For the text-containing cell, return its midpoint in (x, y) coordinate format. 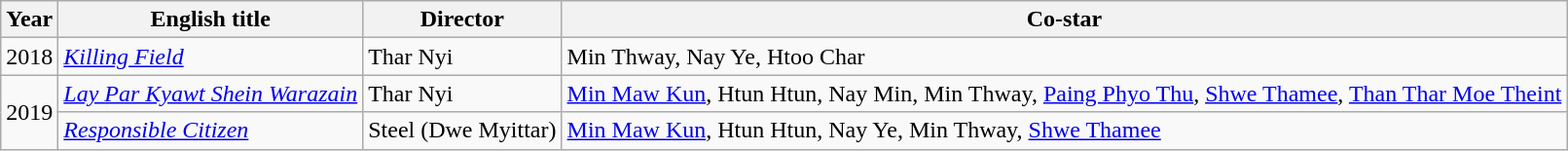
Co-star (1065, 19)
Steel (Dwe Myittar) (462, 131)
Min Maw Kun, Htun Htun, Nay Ye, Min Thway, Shwe Thamee (1065, 131)
2018 (29, 57)
2019 (29, 112)
Min Maw Kun, Htun Htun, Nay Min, Min Thway, Paing Phyo Thu, Shwe Thamee, Than Thar Moe Theint (1065, 94)
Lay Par Kyawt Shein Warazain (210, 94)
Responsible Citizen (210, 131)
English title (210, 19)
Min Thway, Nay Ye, Htoo Char (1065, 57)
Director (462, 19)
Year (29, 19)
Killing Field (210, 57)
